Output the (x, y) coordinate of the center of the cell containing the given text.  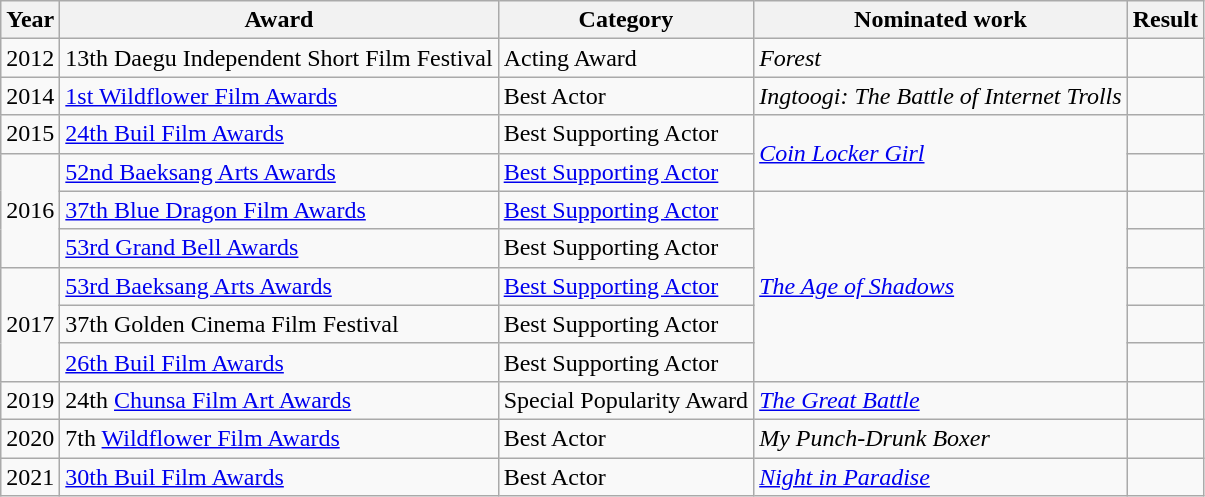
7th Wildflower Film Awards (279, 438)
53rd Grand Bell Awards (279, 248)
24th Buil Film Awards (279, 134)
Result (1165, 20)
Coin Locker Girl (941, 153)
Year (30, 20)
The Great Battle (941, 400)
The Age of Shadows (941, 286)
2017 (30, 324)
1st Wildflower Film Awards (279, 96)
2012 (30, 58)
Acting Award (626, 58)
2021 (30, 477)
Category (626, 20)
Award (279, 20)
Nominated work (941, 20)
2015 (30, 134)
52nd Baeksang Arts Awards (279, 172)
2019 (30, 400)
37th Blue Dragon Film Awards (279, 210)
Ingtoogi: The Battle of Internet Trolls (941, 96)
2016 (30, 210)
Night in Paradise (941, 477)
37th Golden Cinema Film Festival (279, 324)
My Punch-Drunk Boxer (941, 438)
Forest (941, 58)
24th Chunsa Film Art Awards (279, 400)
13th Daegu Independent Short Film Festival (279, 58)
2020 (30, 438)
2014 (30, 96)
53rd Baeksang Arts Awards (279, 286)
Special Popularity Award (626, 400)
26th Buil Film Awards (279, 362)
30th Buil Film Awards (279, 477)
